Return [X, Y] of the center of cell containing provided text 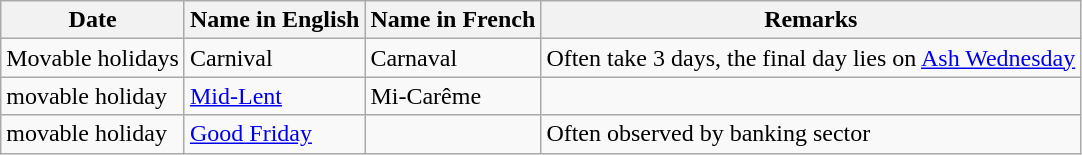
Movable holidays [93, 58]
Often observed by banking sector [811, 134]
Mi-Carême [453, 96]
Carnaval [453, 58]
Carnival [274, 58]
Date [93, 20]
Mid-Lent [274, 96]
Good Friday [274, 134]
Often take 3 days, the final day lies on Ash Wednesday [811, 58]
Name in English [274, 20]
Remarks [811, 20]
Name in French [453, 20]
